Determine the [x, y] coordinate at the center of the cell enclosing the given text.  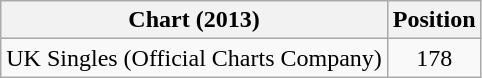
UK Singles (Official Charts Company) [194, 58]
Position [434, 20]
178 [434, 58]
Chart (2013) [194, 20]
